Pinpoint the cell where the given text exists, returning its (x, y) midpoint coordinate. 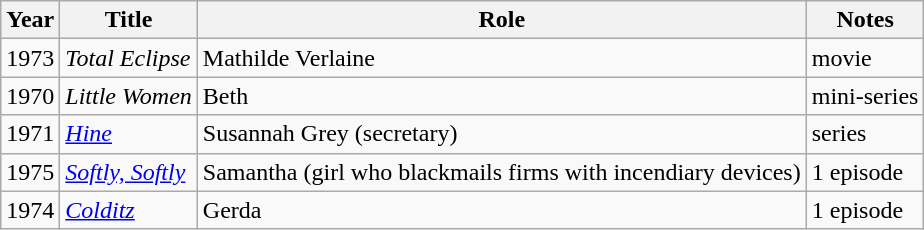
1971 (30, 134)
1973 (30, 58)
Year (30, 20)
Notes (865, 20)
1974 (30, 210)
Beth (502, 96)
Title (129, 20)
Gerda (502, 210)
Mathilde Verlaine (502, 58)
mini-series (865, 96)
Samantha (girl who blackmails firms with incendiary devices) (502, 172)
Hine (129, 134)
Susannah Grey (secretary) (502, 134)
Role (502, 20)
movie (865, 58)
series (865, 134)
1970 (30, 96)
Total Eclipse (129, 58)
Little Women (129, 96)
Softly, Softly (129, 172)
1975 (30, 172)
Colditz (129, 210)
